From the cell containing the given text, extract its center point as [x, y] coordinate. 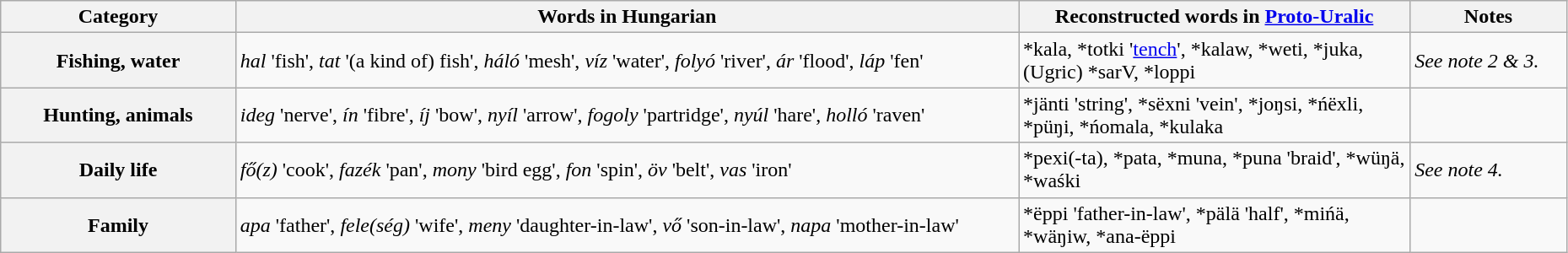
hal 'fish', tat '(a kind of) fish', háló 'mesh', víz 'water', folyó 'river', ár 'flood', láp 'fen' [627, 61]
Family [118, 224]
Notes [1489, 17]
See note 4. [1489, 170]
Hunting, animals [118, 115]
*ëppi 'father-in-law', *pälä 'half', *mińä, *wäŋiw, *ana-ëppi [1215, 224]
*pexi(-ta), *pata, *muna, *puna 'braid', *wüŋä, *waśki [1215, 170]
fő(z) 'cook', fazék 'pan', mony 'bird egg', fon 'spin', öv 'belt', vas 'iron' [627, 170]
*jänti 'string', *sëxni 'vein', *joŋsi, *ńëxli, *püŋi, *ńomala, *kulaka [1215, 115]
apa 'father', fele(ség) 'wife', meny 'daughter-in-law', vő 'son-in-law', napa 'mother-in-law' [627, 224]
See note 2 & 3. [1489, 61]
Daily life [118, 170]
Fishing, water [118, 61]
*kala, *totki 'tench', *kalaw, *weti, *juka, (Ugric) *sarV, *loppi [1215, 61]
Reconstructed words in Proto-Uralic [1215, 17]
ideg 'nerve', ín 'fibre', íj 'bow', nyíl 'arrow', fogoly 'partridge', nyúl 'hare', holló 'raven' [627, 115]
Words in Hungarian [627, 17]
Category [118, 17]
